Capture the cell that displays the provided text and extract its [X, Y] central coordinate. 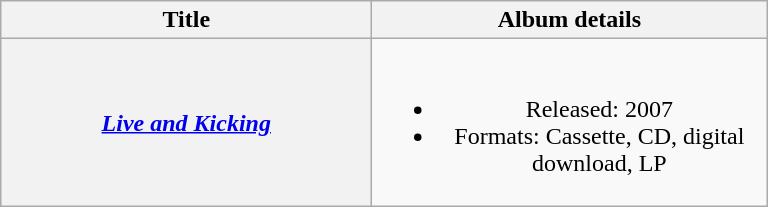
Album details [570, 20]
Title [186, 20]
Released: 2007Formats: Cassette, CD, digital download, LP [570, 122]
Live and Kicking [186, 122]
